From the cell containing the given text, extract its center point as [X, Y] coordinate. 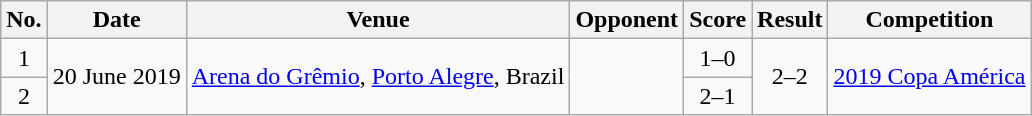
20 June 2019 [116, 77]
2–1 [718, 96]
Opponent [627, 20]
Venue [378, 20]
Result [790, 20]
1 [24, 58]
Competition [930, 20]
Date [116, 20]
1–0 [718, 58]
Score [718, 20]
Arena do Grêmio, Porto Alegre, Brazil [378, 77]
2019 Copa América [930, 77]
2–2 [790, 77]
No. [24, 20]
2 [24, 96]
